Search for the cell housing the specified text and yield its (x, y) center coordinate. 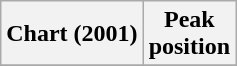
Peakposition (189, 34)
Chart (2001) (72, 34)
